Identify which cell holds the provided text, then report its (x, y) central coordinate. 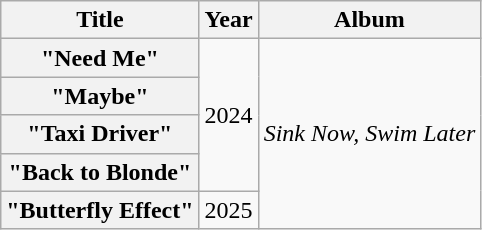
Album (370, 20)
Year (228, 20)
"Maybe" (100, 96)
2024 (228, 115)
"Taxi Driver" (100, 134)
Title (100, 20)
"Back to Blonde" (100, 172)
"Need Me" (100, 58)
Sink Now, Swim Later (370, 134)
"Butterfly Effect" (100, 210)
2025 (228, 210)
